Return the (x, y) coordinate for the center point of the cell that contains the specified text.  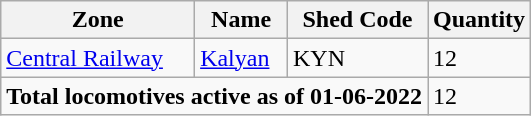
Zone (98, 20)
Name (242, 20)
Quantity (480, 20)
Shed Code (358, 20)
Central Railway (98, 58)
KYN (358, 58)
Kalyan (242, 58)
Total locomotives active as of 01-06-2022 (214, 96)
